Extract the (x, y) coordinate from the center of the cell holding the provided text.  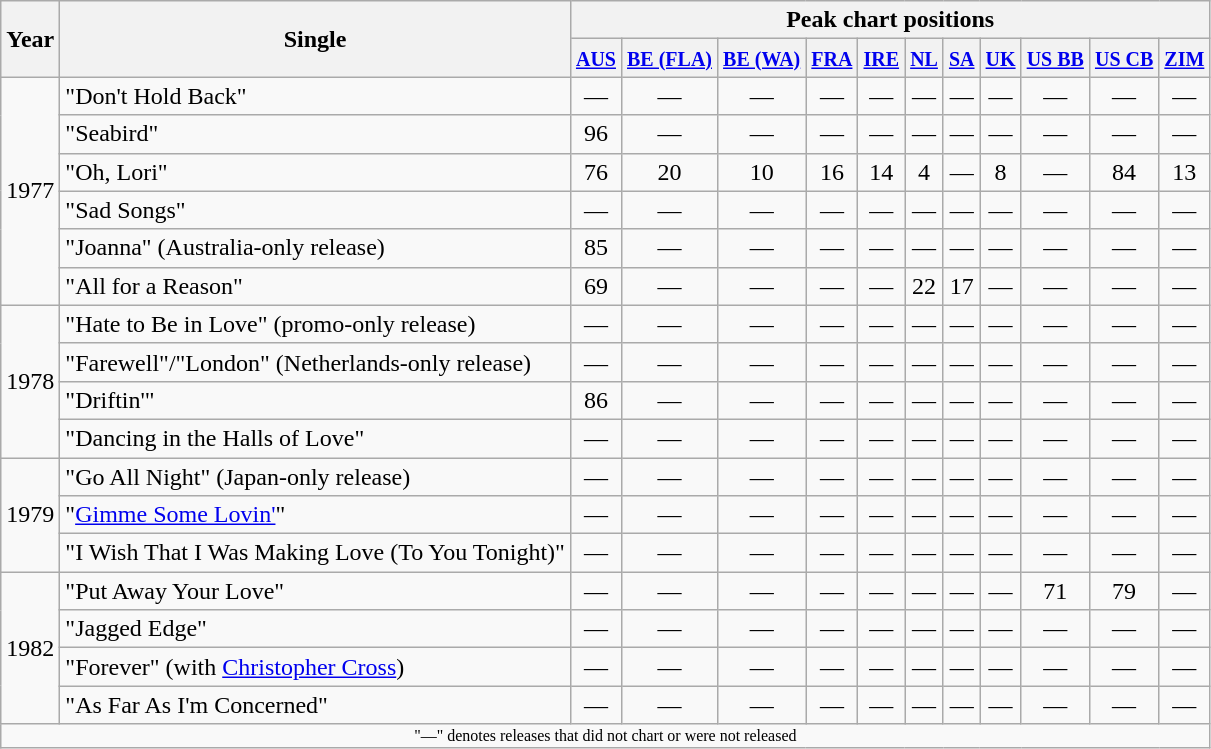
"I Wish That I Was Making Love (To You Tonight)" (316, 553)
96 (596, 134)
84 (1124, 172)
22 (924, 286)
Year (30, 39)
"Go All Night" (Japan-only release) (316, 477)
69 (596, 286)
"Driftin'" (316, 400)
"Forever" (with Christopher Cross) (316, 667)
"Dancing in the Halls of Love" (316, 438)
US BB (1055, 58)
4 (924, 172)
"Farewell"/"London" (Netherlands-only release) (316, 362)
"Don't Hold Back" (316, 96)
1982 (30, 648)
AUS (596, 58)
13 (1184, 172)
17 (962, 286)
SA (962, 58)
"Joanna" (Australia-only release) (316, 248)
16 (832, 172)
Single (316, 39)
FRA (832, 58)
"Gimme Some Lovin'" (316, 515)
"Sad Songs" (316, 210)
20 (669, 172)
71 (1055, 591)
UK (1000, 58)
BE (WA) (762, 58)
"Put Away Your Love" (316, 591)
85 (596, 248)
US CB (1124, 58)
14 (882, 172)
"Jagged Edge" (316, 629)
NL (924, 58)
1977 (30, 191)
"—" denotes releases that did not chart or were not released (606, 736)
"Seabird" (316, 134)
ZIM (1184, 58)
"Hate to Be in Love" (promo-only release) (316, 324)
Peak chart positions (890, 20)
IRE (882, 58)
79 (1124, 591)
1979 (30, 515)
76 (596, 172)
"Oh, Lori" (316, 172)
"All for a Reason" (316, 286)
BE (FLA) (669, 58)
1978 (30, 381)
86 (596, 400)
10 (762, 172)
"As Far As I'm Concerned" (316, 705)
8 (1000, 172)
